Search for the cell housing the specified text and yield its (x, y) center coordinate. 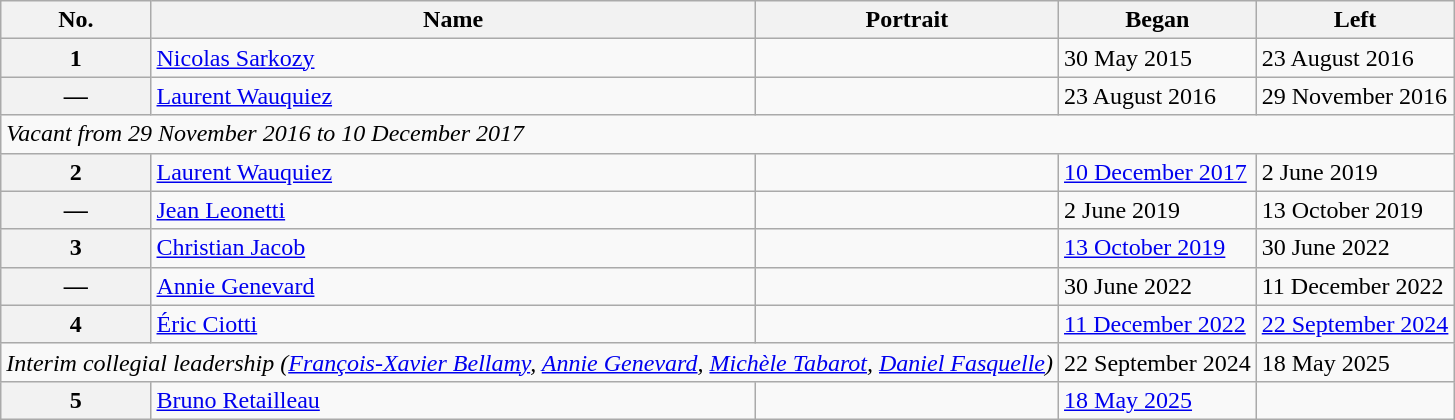
Name (453, 20)
10 December 2017 (1158, 172)
No. (76, 20)
Interim collegial leadership (François-Xavier Bellamy, Annie Genevard, Michèle Tabarot, Daniel Fasquelle) (530, 362)
29 November 2016 (1355, 96)
Left (1355, 20)
1 (76, 58)
Vacant from 29 November 2016 to 10 December 2017 (728, 134)
3 (76, 248)
Jean Leonetti (453, 210)
Annie Genevard (453, 286)
Nicolas Sarkozy (453, 58)
Éric Ciotti (453, 324)
Portrait (906, 20)
4 (76, 324)
Bruno Retailleau (453, 400)
5 (76, 400)
Began (1158, 20)
30 May 2015 (1158, 58)
Christian Jacob (453, 248)
2 (76, 172)
